Scan for the cell matching the given text and deliver its (x, y) coordinate at center. 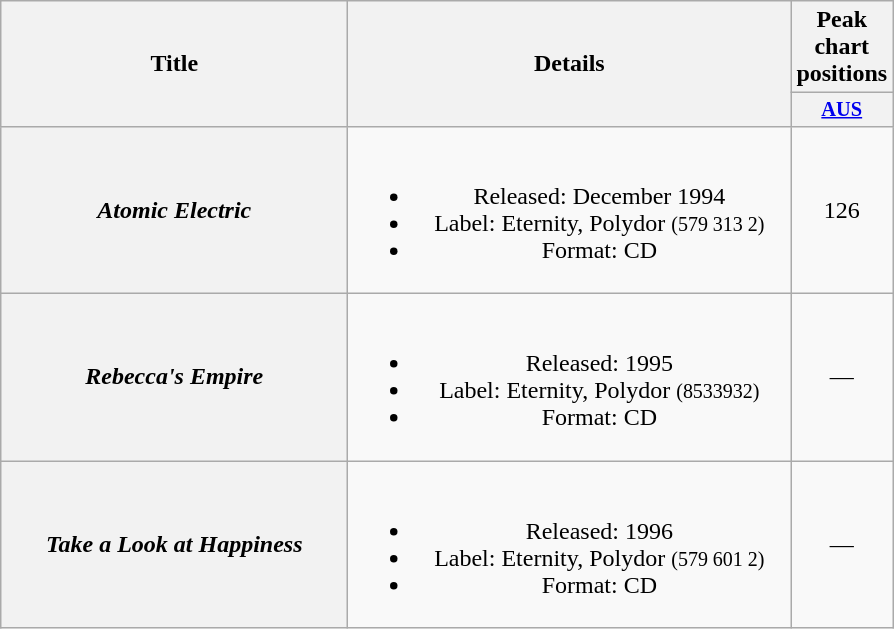
Title (174, 64)
126 (842, 210)
Atomic Electric (174, 210)
Released: 1996Label: Eternity, Polydor (579 601 2)Format: CD (570, 544)
Released: 1995Label: Eternity, Polydor (8533932)Format: CD (570, 378)
Peak chart positions (842, 47)
AUS (842, 110)
Details (570, 64)
Take a Look at Happiness (174, 544)
Rebecca's Empire (174, 378)
Released: December 1994Label: Eternity, Polydor (579 313 2)Format: CD (570, 210)
